Search for the cell housing the specified text and yield its (X, Y) center coordinate. 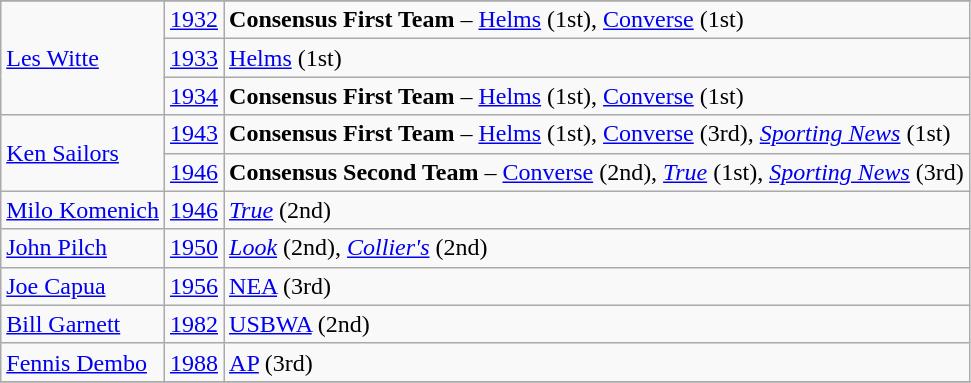
Helms (1st) (597, 58)
1956 (194, 286)
1943 (194, 134)
1982 (194, 324)
Joe Capua (83, 286)
AP (3rd) (597, 362)
1934 (194, 96)
True (2nd) (597, 210)
USBWA (2nd) (597, 324)
1950 (194, 248)
Les Witte (83, 58)
Consensus Second Team – Converse (2nd), True (1st), Sporting News (3rd) (597, 172)
1988 (194, 362)
Fennis Dembo (83, 362)
Ken Sailors (83, 153)
1933 (194, 58)
NEA (3rd) (597, 286)
Consensus First Team – Helms (1st), Converse (3rd), Sporting News (1st) (597, 134)
Bill Garnett (83, 324)
Look (2nd), Collier's (2nd) (597, 248)
1932 (194, 20)
Milo Komenich (83, 210)
John Pilch (83, 248)
